Scan for the cell matching the given text and deliver its [x, y] coordinate at center. 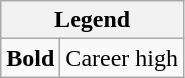
Career high [122, 58]
Legend [92, 20]
Bold [30, 58]
